Scan for the cell matching the given text and deliver its (x, y) coordinate at center. 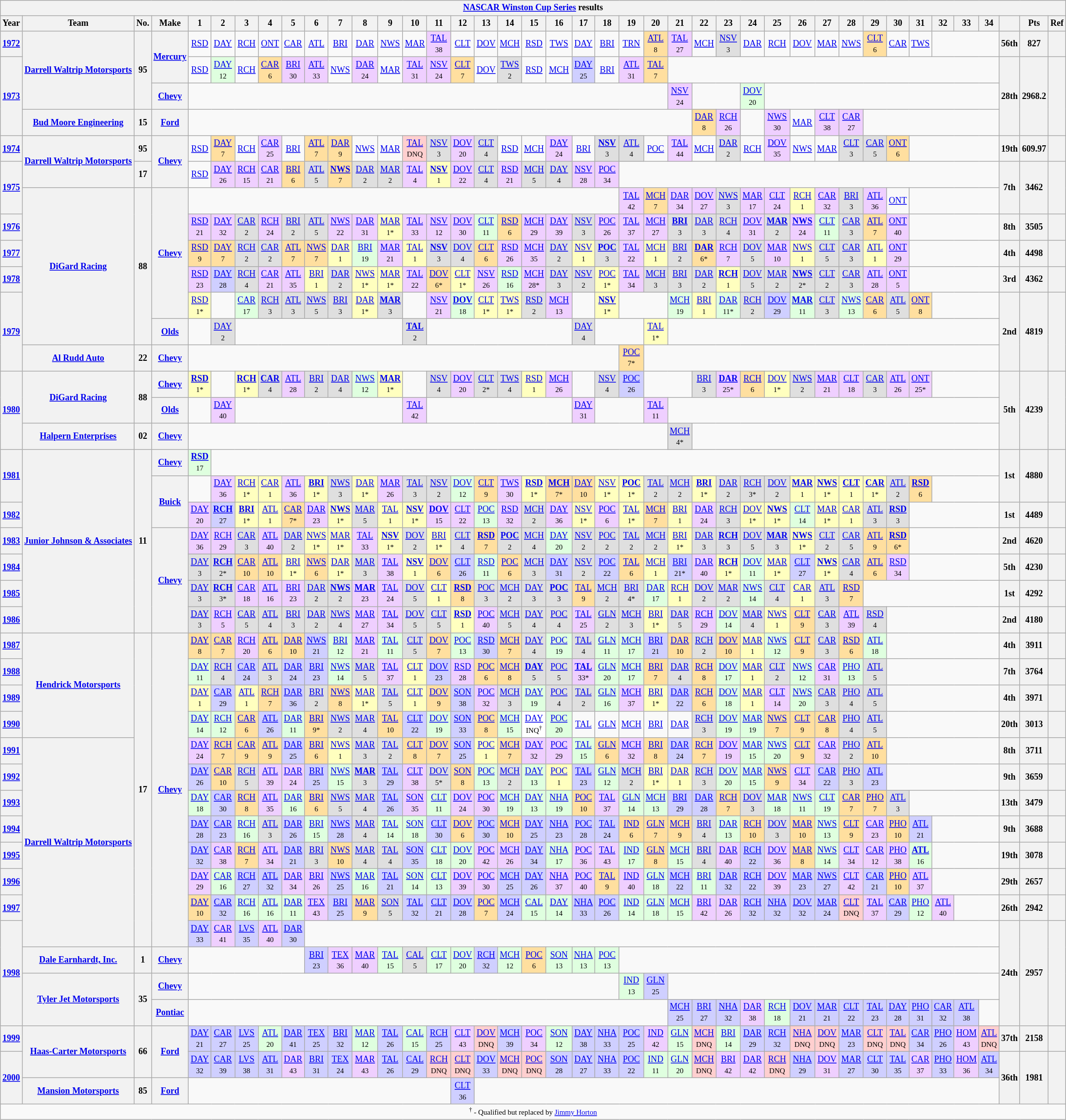
DOV30 (463, 227)
NHA19 (559, 803)
IND6 (631, 829)
BRI12 (340, 646)
BRI11 (704, 882)
IND17 (631, 855)
NSV26 (486, 279)
1990 (12, 725)
CLT19 (827, 803)
Halpern Enterprises (78, 436)
TWS30 (510, 489)
CLT2* (486, 384)
ATL18 (875, 646)
DAR25 (293, 751)
POC5 (559, 672)
Haas-Carter Motorsports (78, 1051)
GLN12 (607, 777)
POC7* (631, 358)
NWS22 (340, 227)
IND40 (631, 882)
3505 (1034, 227)
RSD4 (875, 620)
TAL5 (390, 698)
Team (78, 23)
MCH35 (534, 253)
ATL32 (270, 882)
1972 (12, 44)
BRI15 (317, 829)
DOV32 (802, 908)
RSD3 (898, 515)
CAR39 (223, 1065)
TAL25 (583, 620)
8 (365, 23)
RCH12 (223, 725)
DAY18 (200, 803)
26 (802, 23)
TAL32 (415, 908)
ONT6 (898, 149)
NWS21 (317, 646)
BRI7 (656, 672)
3013 (1034, 725)
DAR32 (728, 882)
DOV10 (728, 646)
MCH12 (510, 960)
1980 (12, 411)
3911 (1034, 646)
ONT5 (898, 279)
MAR26 (390, 489)
POC29 (559, 751)
NHA17 (559, 855)
DAR5 (680, 620)
PHO2 (852, 751)
CLT27 (802, 568)
Make (170, 23)
CAR31 (827, 672)
SON8 (463, 777)
4819 (1034, 332)
LVS38 (247, 1065)
9 (390, 23)
BRI9* (317, 725)
DOV23 (439, 672)
Hendrick Motorsports (78, 686)
CAR9 (247, 751)
MAR16 (365, 882)
1978 (12, 279)
HOM43 (966, 1039)
DAR17 (656, 593)
BRI21 (656, 646)
1977 (12, 253)
29 (875, 23)
DOV27 (704, 201)
12 (463, 23)
DAY38 (583, 1039)
TAL44 (680, 149)
RCH20 (247, 646)
POC36 (583, 855)
POC7 (486, 908)
4620 (1034, 541)
1996 (12, 882)
DAY39 (559, 227)
1976 (12, 227)
4489 (1034, 515)
NWS24 (802, 227)
1975 (12, 187)
SON28 (559, 1065)
1985 (12, 593)
NWS6 (317, 568)
HOM36 (966, 1065)
CAR24 (247, 672)
IND14 (631, 908)
Pontiac (170, 1012)
TWS2 (510, 70)
28 (852, 23)
CLT8 (415, 751)
RCH2* (223, 568)
MCH7* (559, 489)
4230 (1034, 568)
TAL33* (583, 672)
DAR21 (293, 855)
4880 (1034, 476)
2158 (1034, 1039)
DAR25* (728, 384)
PHO3 (852, 777)
10 (415, 23)
CLT26 (463, 568)
SON33 (463, 725)
1987 (12, 646)
CLT17 (439, 960)
NWS25 (340, 882)
4362 (1034, 279)
29th (1010, 882)
RSD17 (200, 463)
DAR9 (340, 149)
24 (753, 23)
GLN6 (607, 751)
IND13 (631, 986)
827 (1034, 44)
DAR13 (728, 829)
ATL33 (317, 70)
NWS9 (777, 777)
SON13 (559, 960)
DAR43 (293, 1065)
Al Rudd Auto (78, 358)
02 (142, 436)
CAR38 (223, 855)
DAY40 (223, 410)
DAR41 (293, 1039)
CAR30 (223, 803)
2957 (1034, 973)
TAL6 (631, 568)
CAR41 (223, 934)
TAL3 (415, 489)
CAR12 (875, 855)
MAR12 (365, 1039)
MAR8 (802, 855)
TEX25 (317, 1039)
31 (920, 23)
2000 (12, 1078)
MAR9 (365, 908)
CAR18 (247, 593)
ATL21 (920, 829)
DOV17 (728, 672)
CAR17 (247, 306)
13th (1010, 803)
GLN (607, 725)
CAR7* (293, 515)
RSD16 (510, 279)
6 (317, 23)
BRI27 (704, 1012)
DAR36 (293, 698)
RCH10 (753, 829)
MCH32 (631, 751)
BRI19 (365, 253)
ATLDNQ (989, 1039)
Mercury (170, 57)
4239 (1034, 411)
MCH39 (510, 1039)
RSD26 (510, 253)
13 (486, 23)
3rd (1010, 279)
Tyler Jet Motorsports (78, 1000)
4292 (1034, 593)
CAL5 (415, 960)
RCH24 (270, 227)
BRI31 (317, 1065)
DAY5 (534, 672)
TAL7 (656, 70)
4180 (1034, 620)
BRI8 (656, 751)
14 (510, 23)
TAL (583, 725)
RSD23 (200, 279)
1993 (12, 803)
21 (680, 23)
CLT21 (439, 908)
DAR28 (704, 803)
66 (142, 1051)
1998 (12, 973)
PHO31 (920, 1012)
26th (1010, 908)
GLN11 (607, 646)
BRI14 (728, 1039)
7 (340, 23)
ATL2 (898, 489)
1988 (12, 672)
4498 (1034, 253)
DOV14 (728, 620)
RCH26 (728, 122)
3659 (1034, 777)
MCH9 (680, 829)
BRI32 (340, 1039)
DOV11 (753, 568)
Ref (1057, 23)
GLN15 (680, 1039)
25 (777, 23)
ATL8 (656, 44)
DAR29 (753, 1039)
3971 (1034, 698)
ATL37 (920, 882)
PHO33 (943, 1065)
POC19 (559, 646)
CLT24 (777, 201)
GLN16 (607, 698)
609.97 (1034, 149)
Dale Earnhardt, Inc. (78, 960)
DOV9 (439, 698)
1973 (12, 97)
RCH25 (439, 1039)
3462 (1034, 187)
Pts (1034, 23)
MCH4 (534, 541)
NWS28 (340, 829)
NSV12 (439, 227)
1979 (12, 332)
POCDNQ (534, 1065)
1983 (12, 541)
TRN (631, 44)
DOV5* (439, 777)
24th (1010, 973)
DAR42 (753, 1065)
NHA13 (583, 960)
BRI30 (293, 70)
28th (1010, 97)
1986 (12, 620)
32 (943, 23)
NWS27 (827, 882)
GLN8 (656, 855)
RCH15 (247, 175)
CAR1* (875, 489)
3764 (1034, 672)
RSD28 (463, 672)
Junior Johnson & Associates (78, 541)
RCH18 (777, 1012)
CAR16 (223, 882)
BRI29 (680, 803)
POC10 (583, 803)
TEX24 (340, 1065)
NWS2* (802, 279)
DAR30 (293, 934)
RSD30 (486, 646)
2942 (1034, 908)
20 (656, 23)
CLT42 (852, 882)
TAL35 (898, 1065)
2657 (1034, 882)
SON14 (415, 882)
LVS35 (247, 934)
NHA23 (559, 829)
DAR31 (365, 227)
1982 (12, 515)
3711 (1034, 751)
19 (631, 23)
GLN7 (656, 829)
TAL14 (390, 829)
MCH4* (680, 436)
RSD34 (898, 568)
RSD2 (534, 306)
BRI26 (317, 882)
DOV6* (439, 279)
NHADNQ (802, 1039)
DAR22 (680, 698)
TAL27 (680, 44)
POC28 (583, 829)
DAY8 (200, 646)
MCH28* (534, 279)
ATL (317, 44)
TAL31 (415, 70)
DAY12 (223, 70)
4 (270, 23)
56th (1010, 44)
33 (966, 23)
DOV33 (486, 1065)
LVS25 (247, 1039)
CAR37 (920, 1065)
DOV22 (463, 175)
1991 (12, 751)
16 (559, 23)
NWS10 (340, 855)
TAL10 (390, 725)
TWS1* (510, 306)
Year (12, 23)
SON38 (463, 698)
BRI4* (631, 593)
NWS15 (340, 777)
1999 (12, 1039)
CLT7 (463, 70)
36th (1010, 1078)
MAR11 (802, 306)
CLT36 (463, 1091)
SON25 (463, 751)
Bud Moore Engineering (78, 122)
DAR16 (293, 803)
MCH27 (656, 227)
34 (989, 23)
CAR25 (270, 149)
IND11 (656, 1065)
DOV28 (463, 908)
No. (142, 23)
ATL20 (270, 1039)
DOV29 (777, 306)
IND42 (656, 1039)
85 (142, 1091)
35 (142, 1000)
MCH22 (680, 882)
RSD8 (463, 593)
1995 (12, 855)
ONT8 (920, 306)
PHO7 (875, 803)
30 (898, 23)
POC42 (486, 855)
ONT29 (898, 253)
DAY34 (534, 855)
NSV21 (439, 306)
GLN2 (607, 620)
ONT25* (920, 384)
23 (728, 23)
DAY33 (200, 934)
DOV21 (802, 1012)
DOV24 (463, 803)
MCH37 (631, 698)
CAR8 (827, 725)
MCH24 (510, 908)
PHO26 (943, 1039)
MAR24 (827, 908)
DAY19 (534, 698)
DOV12 (463, 489)
1997 (12, 908)
DAY11 (200, 672)
NWS8 (340, 698)
POC (656, 149)
CAL29 (415, 1065)
1984 (12, 568)
RSD6* (898, 541)
20th (1010, 725)
GLN14 (631, 803)
Buick (170, 502)
3078 (1034, 855)
CLT43 (463, 1039)
MCH10 (510, 829)
ATL38 (966, 1012)
NASCAR Winston Cup Series results (533, 8)
MAR17 (753, 201)
DAR38 (753, 1012)
PHO12 (920, 908)
3688 (1034, 829)
MCH29 (534, 227)
1994 (12, 829)
5 (293, 23)
DAR23 (317, 515)
DAR11* (728, 306)
18 (607, 23)
DAY29 (200, 882)
NWS11 (802, 803)
SON5 (390, 908)
DAR8 (704, 122)
BRI21* (680, 568)
TAL21 (390, 882)
SON12 (559, 1039)
TEX43 (317, 908)
RSD11 (486, 568)
POC8 (486, 725)
CLT (463, 44)
2 (223, 23)
MAR43 (365, 1065)
DAY27 (583, 1065)
MAR40 (365, 960)
SON18 (415, 829)
MAR19 (753, 725)
TAL43 (607, 855)
NWS4 (340, 620)
POC32 (486, 698)
TWS4 (510, 384)
2968.2 (1034, 97)
NHA37 (559, 882)
Mansion Motorsports (78, 1091)
DAY1 (200, 698)
RSD32 (510, 515)
NWS30 (777, 122)
DOV35 (777, 149)
GLN25 (656, 986)
CAR34 (920, 1039)
CLT13 (439, 882)
ATL23 (875, 777)
ONT40 (898, 227)
CAR22 (827, 777)
1989 (12, 698)
PHO38 (898, 855)
DAY21 (200, 1039)
TEX36 (340, 960)
DAR6* (704, 253)
TAL29 (390, 777)
37th (1010, 1039)
RSD9 (200, 253)
1992 (12, 777)
3479 (1034, 803)
DOV4 (463, 253)
POC25 (631, 1039)
PHO13 (852, 672)
POC20 (559, 725)
NHA29 (802, 1065)
27 (827, 23)
MAR18 (777, 803)
DOV36 (777, 855)
3 (247, 23)
DAYINQ† (534, 725)
NSV28 (583, 175)
MCH8 (510, 672)
1974 (12, 149)
† - Qualified but replaced by Jimmy Horton (533, 1112)
DOV15 (439, 515)
